Return [x, y] of the center of cell containing provided text 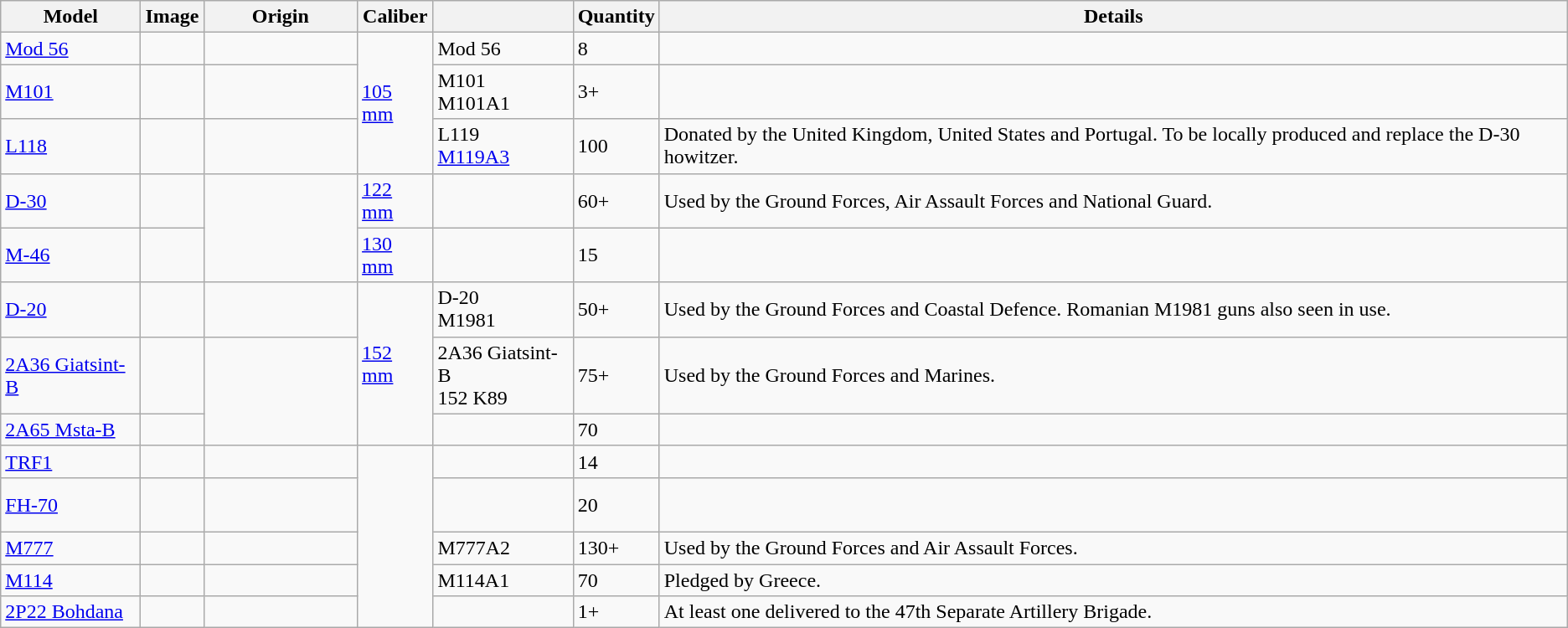
L119M119A3 [503, 146]
M777A2 [503, 548]
Caliber [395, 17]
2P22 Bohdana [70, 612]
L118 [70, 146]
M101 M101A1 [503, 92]
Used by the Ground Forces and Coastal Defence. Romanian M1981 guns also seen in use. [1113, 310]
Image [173, 17]
122 mm [395, 201]
130 mm [395, 255]
Details [1113, 17]
50+ [616, 310]
60+ [616, 201]
M114 [70, 580]
M777 [70, 548]
D-20M1981 [503, 310]
152 mm [395, 363]
8 [616, 49]
At least one delivered to the 47th Separate Artillery Brigade. [1113, 612]
M101 [70, 92]
TRF1 [70, 461]
M114A1 [503, 580]
Quantity [616, 17]
2A65 Msta-B [70, 430]
2A36 Giatsint-B152 K89 [503, 375]
3+ [616, 92]
Model [70, 17]
D-30 [70, 201]
2A36 Giatsint-B [70, 375]
15 [616, 255]
Pledged by Greece. [1113, 580]
Used by the Ground Forces, Air Assault Forces and National Guard. [1113, 201]
75+ [616, 375]
100 [616, 146]
D-20 [70, 310]
130+ [616, 548]
FH-70 [70, 504]
Origin [281, 17]
Used by the Ground Forces and Marines. [1113, 375]
Donated by the United Kingdom, United States and Portugal. To be locally produced and replace the D-30 howitzer. [1113, 146]
20 [616, 504]
Used by the Ground Forces and Air Assault Forces. [1113, 548]
M-46 [70, 255]
105 mm [395, 103]
1+ [616, 612]
14 [616, 461]
